For the text-containing cell, return its midpoint in (X, Y) coordinate format. 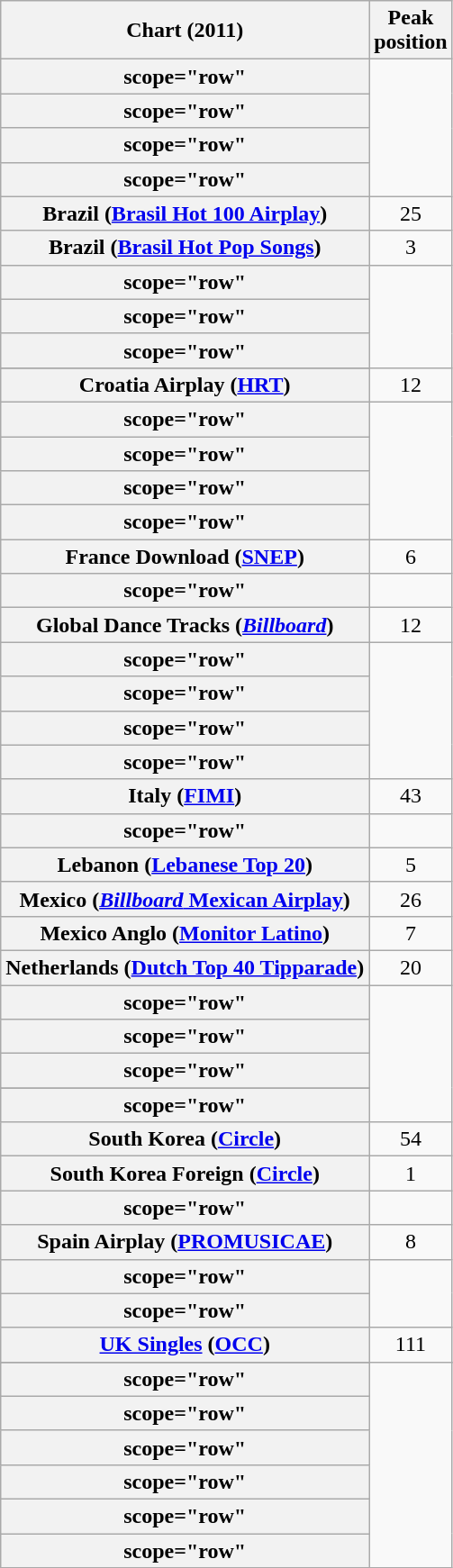
54 (411, 1139)
Netherlands (Dutch Top 40 Tipparade) (186, 967)
5 (411, 865)
26 (411, 899)
111 (411, 1345)
43 (411, 796)
Peakposition (411, 31)
6 (411, 557)
South Korea Foreign (Circle) (186, 1174)
UK Singles (OCC) (186, 1345)
Brazil (Brasil Hot Pop Songs) (186, 248)
25 (411, 213)
South Korea (Circle) (186, 1139)
Mexico (Billboard Mexican Airplay) (186, 899)
1 (411, 1174)
Global Dance Tracks (Billboard) (186, 625)
Italy (FIMI) (186, 796)
Spain Airplay (PROMUSICAE) (186, 1242)
3 (411, 248)
Lebanon (Lebanese Top 20) (186, 865)
8 (411, 1242)
Chart (2011) (186, 31)
20 (411, 967)
7 (411, 933)
France Download (SNEP) (186, 557)
Croatia Airplay (HRT) (186, 385)
Mexico Anglo (Monitor Latino) (186, 933)
Brazil (Brasil Hot 100 Airplay) (186, 213)
